Provide the [X, Y] coordinate of the cell's center where the given text is located.  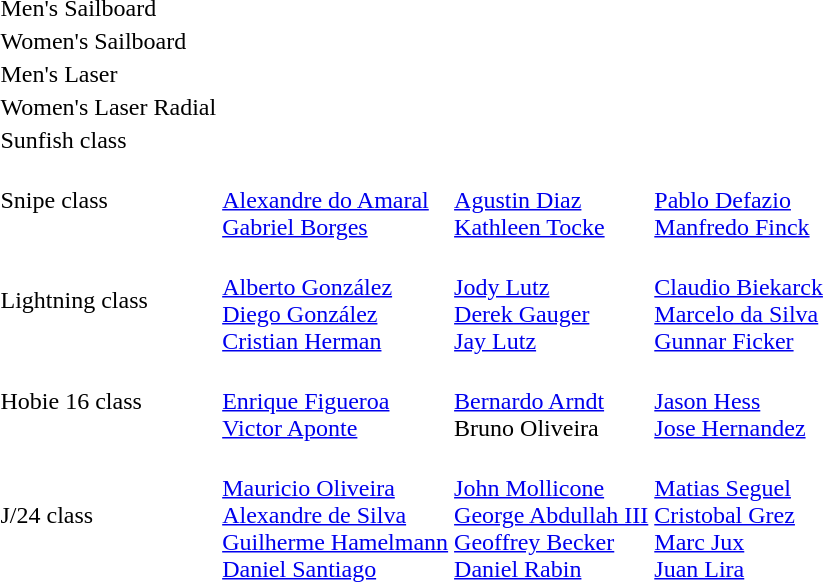
Alexandre do AmaralGabriel Borges [336, 200]
Enrique FigueroaVictor Aponte [336, 401]
Agustin DiazKathleen Tocke [552, 200]
Bernardo ArndtBruno Oliveira [552, 401]
Alberto GonzálezDiego GonzálezCristian Herman [336, 300]
Jody LutzDerek GaugerJay Lutz [552, 300]
